Scan for the cell matching the given text and deliver its [x, y] coordinate at center. 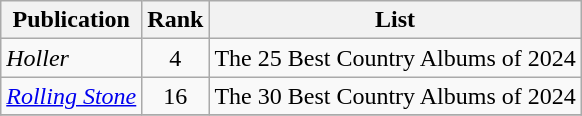
Publication [72, 20]
The 30 Best Country Albums of 2024 [395, 96]
Rolling Stone [72, 96]
16 [176, 96]
4 [176, 58]
List [395, 20]
Holler [72, 58]
Rank [176, 20]
The 25 Best Country Albums of 2024 [395, 58]
